Capture the cell that displays the provided text and extract its (X, Y) central coordinate. 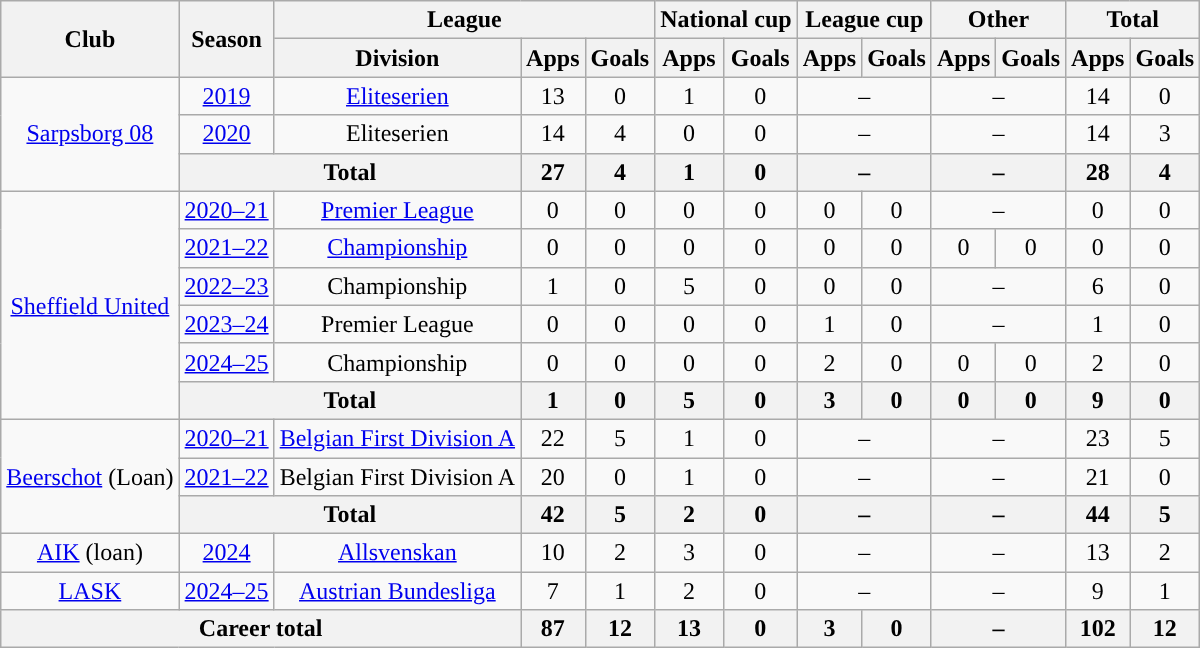
44 (1098, 515)
Sheffield United (90, 305)
20 (553, 477)
87 (553, 629)
2019 (226, 96)
Austrian Bundesliga (397, 591)
21 (1098, 477)
National cup (726, 20)
2023–24 (226, 324)
27 (553, 172)
23 (1098, 438)
6 (1098, 286)
102 (1098, 629)
42 (553, 515)
28 (1098, 172)
Allsvenskan (397, 553)
22 (553, 438)
Career total (261, 629)
League (464, 20)
2024 (226, 553)
AIK (loan) (90, 553)
Season (226, 39)
Other (998, 20)
2022–23 (226, 286)
Division (397, 58)
10 (553, 553)
Sarpsborg 08 (90, 134)
7 (553, 591)
2020 (226, 134)
LASK (90, 591)
Beerschot (Loan) (90, 476)
League cup (864, 20)
Club (90, 39)
